Search for the cell housing the specified text and yield its [x, y] center coordinate. 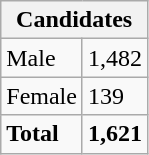
1,482 [114, 58]
Male [42, 58]
Female [42, 96]
Candidates [74, 20]
1,621 [114, 134]
139 [114, 96]
Total [42, 134]
